From the cell containing the given text, extract its center point as (X, Y) coordinate. 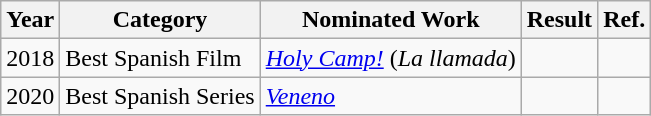
Year (30, 20)
Ref. (624, 20)
2018 (30, 58)
Nominated Work (390, 20)
Best Spanish Film (160, 58)
Category (160, 20)
Best Spanish Series (160, 96)
Holy Camp! (La llamada) (390, 58)
Veneno (390, 96)
2020 (30, 96)
Result (559, 20)
